Search for the cell housing the specified text and yield its (x, y) center coordinate. 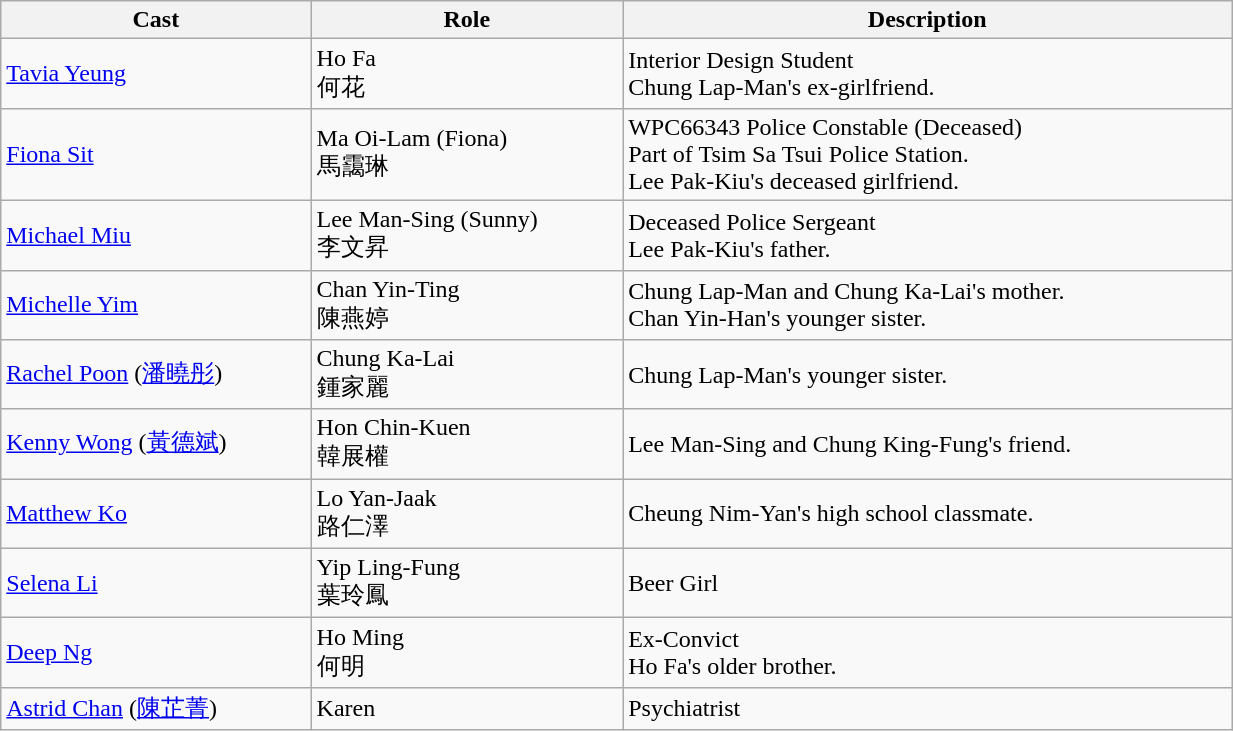
WPC66343 Police Constable (Deceased) Part of Tsim Sa Tsui Police Station. Lee Pak-Kiu's deceased girlfriend. (928, 154)
Lee Man-Sing (Sunny) 李文昇 (467, 235)
Ho Ming 何明 (467, 653)
Role (467, 20)
Hon Chin-Kuen 韓展權 (467, 444)
Psychiatrist (928, 708)
Chung Lap-Man's younger sister. (928, 375)
Kenny Wong (黃德斌) (156, 444)
Lee Man-Sing and Chung King-Fung's friend. (928, 444)
Description (928, 20)
Karen (467, 708)
Cast (156, 20)
Rachel Poon (潘曉彤) (156, 375)
Lo Yan-Jaak 路仁澤 (467, 514)
Matthew Ko (156, 514)
Interior Design Student Chung Lap-Man's ex-girlfriend. (928, 74)
Ex-Convict Ho Fa's older brother. (928, 653)
Michael Miu (156, 235)
Chan Yin-Ting 陳燕婷 (467, 305)
Deceased Police Sergeant Lee Pak-Kiu's father. (928, 235)
Chung Lap-Man and Chung Ka-Lai's mother. Chan Yin-Han's younger sister. (928, 305)
Chung Ka-Lai 鍾家麗 (467, 375)
Ma Oi-Lam (Fiona) 馬靄琳 (467, 154)
Tavia Yeung (156, 74)
Cheung Nim-Yan's high school classmate. (928, 514)
Beer Girl (928, 583)
Ho Fa 何花 (467, 74)
Deep Ng (156, 653)
Michelle Yim (156, 305)
Selena Li (156, 583)
Fiona Sit (156, 154)
Yip Ling-Fung 葉玲鳳 (467, 583)
Astrid Chan (陳芷菁) (156, 708)
